Provide the (x, y) coordinate of the cell's center where the given text is located.  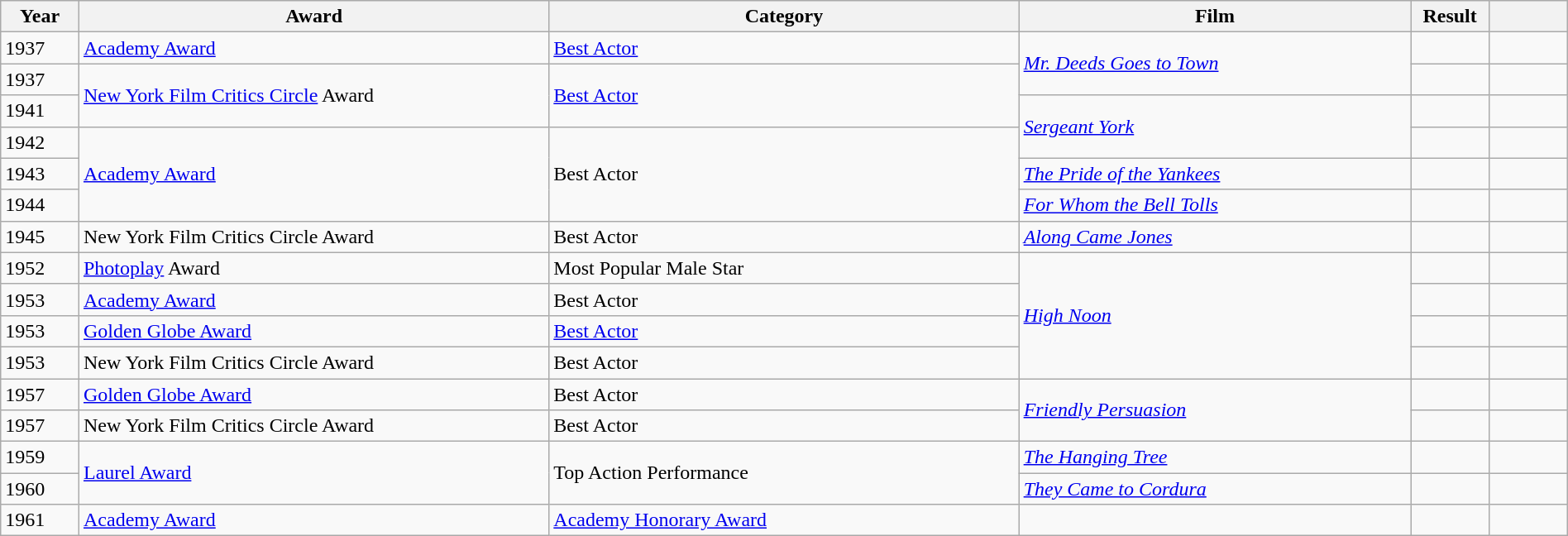
The Pride of the Yankees (1215, 174)
High Noon (1215, 315)
Award (313, 17)
For Whom the Bell Tolls (1215, 205)
1945 (40, 237)
Photoplay Award (313, 268)
Sergeant York (1215, 127)
Result (1451, 17)
They Came to Cordura (1215, 489)
1944 (40, 205)
1943 (40, 174)
Laurel Award (313, 473)
1960 (40, 489)
The Hanging Tree (1215, 457)
1942 (40, 142)
1952 (40, 268)
Most Popular Male Star (784, 268)
1961 (40, 520)
Friendly Persuasion (1215, 410)
Along Came Jones (1215, 237)
Year (40, 17)
Academy Honorary Award (784, 520)
Mr. Deeds Goes to Town (1215, 64)
Top Action Performance (784, 473)
Film (1215, 17)
1941 (40, 111)
Category (784, 17)
1959 (40, 457)
